Provide the (x, y) coordinate of the cell's center where the given text is located.  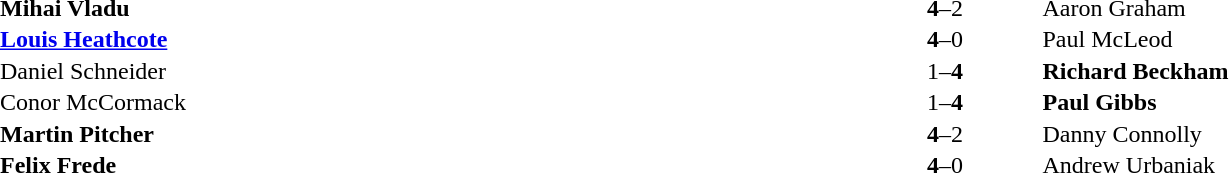
4–2 (944, 134)
4–0 (944, 39)
